Extract the (x, y) coordinate from the center of the cell holding the provided text.  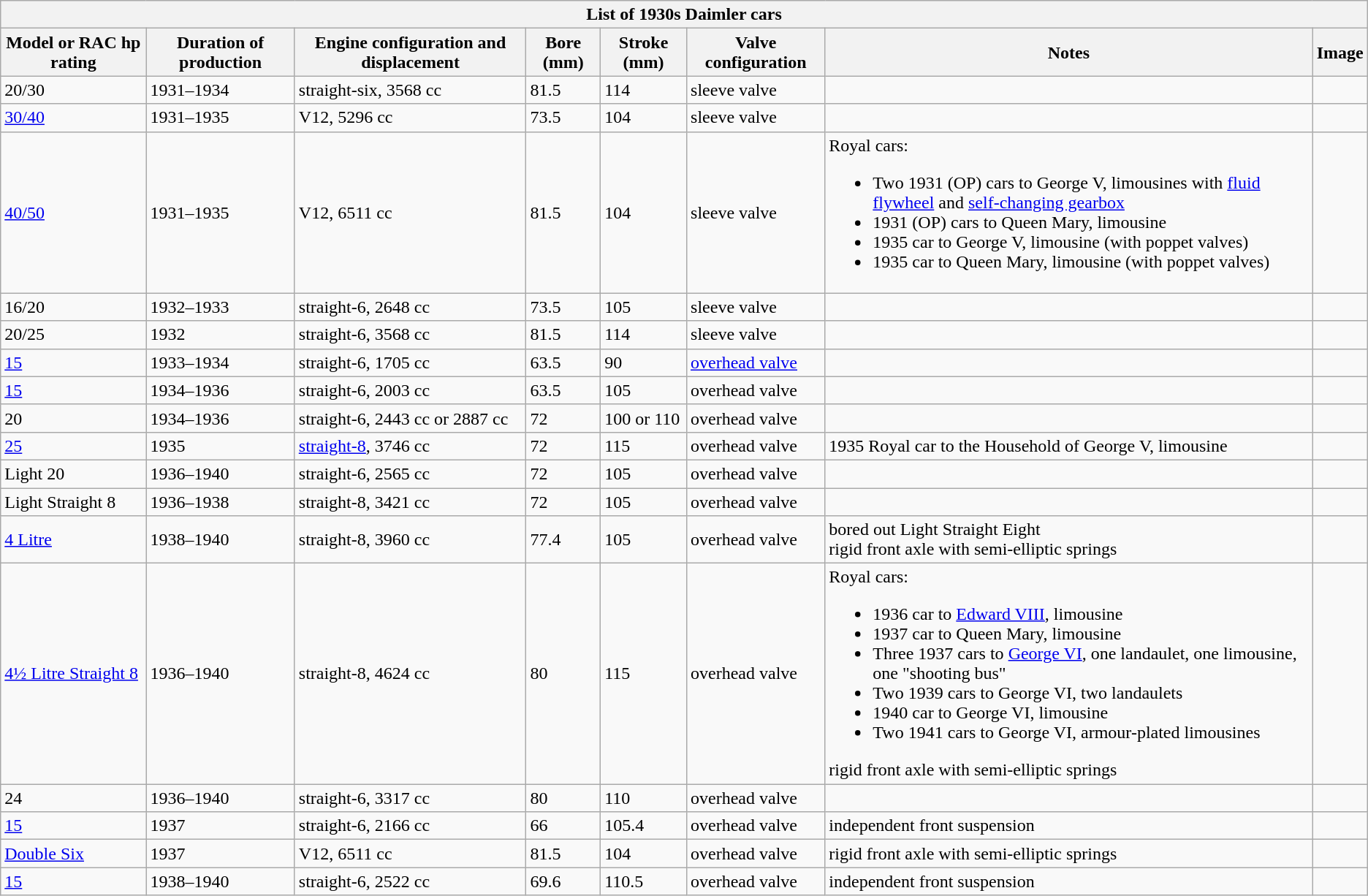
16/20 (73, 307)
rigid front axle with semi-elliptic springs (1068, 854)
straight-6, 3568 cc (411, 335)
25 (73, 446)
110 (644, 798)
Double Six (73, 854)
straight-6, 2003 cc (411, 390)
Model or RAC hp rating (73, 53)
straight-6, 2648 cc (411, 307)
1935 (221, 446)
24 (73, 798)
List of 1930s Daimler cars (684, 15)
straight-8, 3421 cc (411, 502)
66 (563, 826)
4½ Litre Straight 8 (73, 674)
90 (644, 362)
Duration of production (221, 53)
Engine configuration and displacement (411, 53)
straight-8, 4624 cc (411, 674)
30/40 (73, 118)
40/50 (73, 212)
Light Straight 8 (73, 502)
20/25 (73, 335)
Bore (mm) (563, 53)
straight-6, 2443 cc or 2887 cc (411, 418)
110.5 (644, 881)
straight-six, 3568 cc (411, 90)
1932–1933 (221, 307)
straight-6, 2166 cc (411, 826)
Stroke (mm) (644, 53)
straight-6, 2522 cc (411, 881)
100 or 110 (644, 418)
Notes (1068, 53)
straight-8, 3746 cc (411, 446)
69.6 (563, 881)
20 (73, 418)
77.4 (563, 539)
straight-6, 1705 cc (411, 362)
1932 (221, 335)
105.4 (644, 826)
1931–1934 (221, 90)
Image (1340, 53)
1935 Royal car to the Household of George V, limousine (1068, 446)
1933–1934 (221, 362)
straight-8, 3960 cc (411, 539)
4 Litre (73, 539)
20/30 (73, 90)
bored out Light Straight Eightrigid front axle with semi-elliptic springs (1068, 539)
V12, 5296 cc (411, 118)
1936–1938 (221, 502)
Light 20 (73, 474)
straight-6, 2565 cc (411, 474)
Valve configuration (756, 53)
straight-6, 3317 cc (411, 798)
